From the cell containing the given text, extract its center point as (X, Y) coordinate. 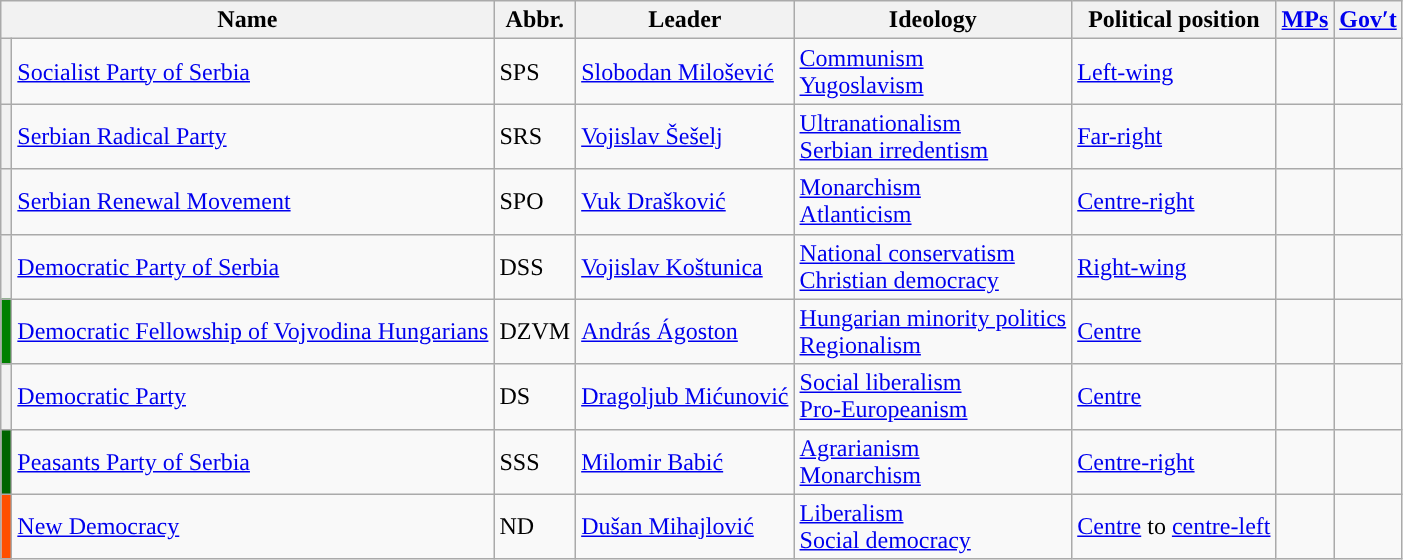
SPO (535, 202)
Centre to centre-left (1174, 526)
DZVM (535, 332)
Abbr. (535, 20)
András Ágoston (685, 332)
Name (248, 20)
Vojislav Koštunica (685, 266)
Democratic Party (253, 396)
Slobodan Milošević (685, 72)
Gov′t (1368, 20)
Vojislav Šešelj (685, 136)
LiberalismSocial democracy (933, 526)
Right-wing (1174, 266)
Left-wing (1174, 72)
Hungarian minority politicsRegionalism (933, 332)
MPs (1305, 20)
Socialist Party of Serbia (253, 72)
UltranationalismSerbian irredentism (933, 136)
MonarchismAtlanticism (933, 202)
Peasants Party of Serbia (253, 462)
Ideology (933, 20)
SRS (535, 136)
Leader (685, 20)
Democratic Party of Serbia (253, 266)
Vuk Drašković (685, 202)
AgrarianismMonarchism (933, 462)
DSS (535, 266)
DS (535, 396)
Serbian Radical Party (253, 136)
Far-right (1174, 136)
Democratic Fellowship of Vojvodina Hungarians (253, 332)
Social liberalismPro-Europeanism (933, 396)
CommunismYugoslavism (933, 72)
Serbian Renewal Movement (253, 202)
National conservatismChristian democracy (933, 266)
ND (535, 526)
Milomir Babić (685, 462)
Dušan Mihajlović (685, 526)
SSS (535, 462)
Political position (1174, 20)
SPS (535, 72)
Dragoljub Mićunović (685, 396)
New Democracy (253, 526)
